Capture the cell that displays the provided text and extract its (X, Y) central coordinate. 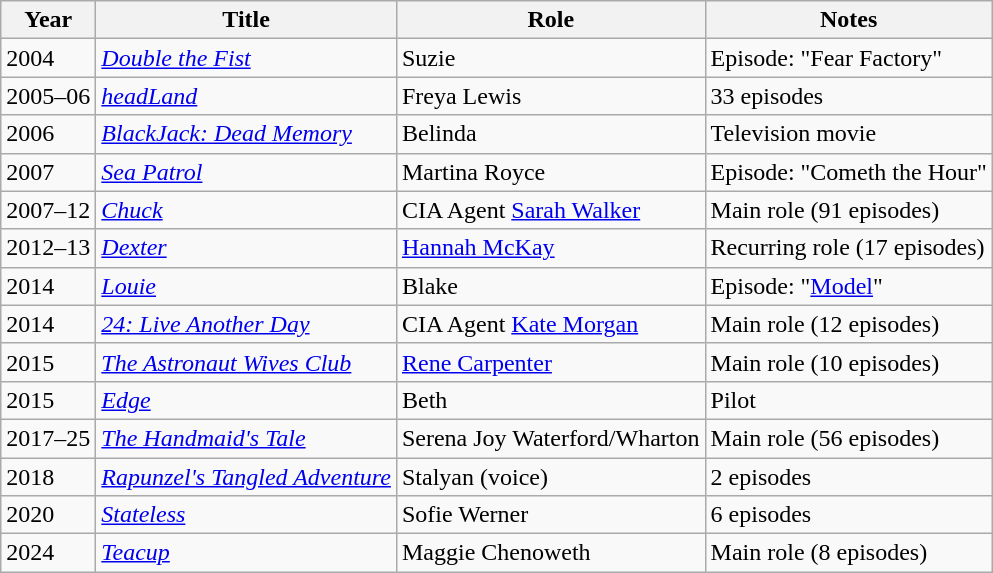
Title (246, 20)
Stalyan (voice) (550, 477)
Main role (56 episodes) (848, 438)
Double the Fist (246, 58)
2 episodes (848, 477)
2018 (48, 477)
2004 (48, 58)
33 episodes (848, 96)
Main role (12 episodes) (848, 324)
2007–12 (48, 210)
Beth (550, 400)
Edge (246, 400)
Pilot (848, 400)
Louie (246, 286)
2006 (48, 134)
Rapunzel's Tangled Adventure (246, 477)
Stateless (246, 515)
Chuck (246, 210)
CIA Agent Sarah Walker (550, 210)
2005–06 (48, 96)
The Astronaut Wives Club (246, 362)
BlackJack: Dead Memory (246, 134)
Belinda (550, 134)
2020 (48, 515)
Freya Lewis (550, 96)
2012–13 (48, 248)
Serena Joy Waterford/Wharton (550, 438)
2024 (48, 553)
Episode: "Cometh the Hour" (848, 172)
24: Live Another Day (246, 324)
2017–25 (48, 438)
Recurring role (17 episodes) (848, 248)
Suzie (550, 58)
headLand (246, 96)
Year (48, 20)
Teacup (246, 553)
Dexter (246, 248)
Episode: "Model" (848, 286)
Main role (8 episodes) (848, 553)
Rene Carpenter (550, 362)
Main role (91 episodes) (848, 210)
Episode: "Fear Factory" (848, 58)
Maggie Chenoweth (550, 553)
Martina Royce (550, 172)
Sea Patrol (246, 172)
Hannah McKay (550, 248)
Main role (10 episodes) (848, 362)
6 episodes (848, 515)
Sofie Werner (550, 515)
CIA Agent Kate Morgan (550, 324)
Role (550, 20)
Television movie (848, 134)
The Handmaid's Tale (246, 438)
Blake (550, 286)
Notes (848, 20)
2007 (48, 172)
